From the cell containing the given text, extract its center point as (X, Y) coordinate. 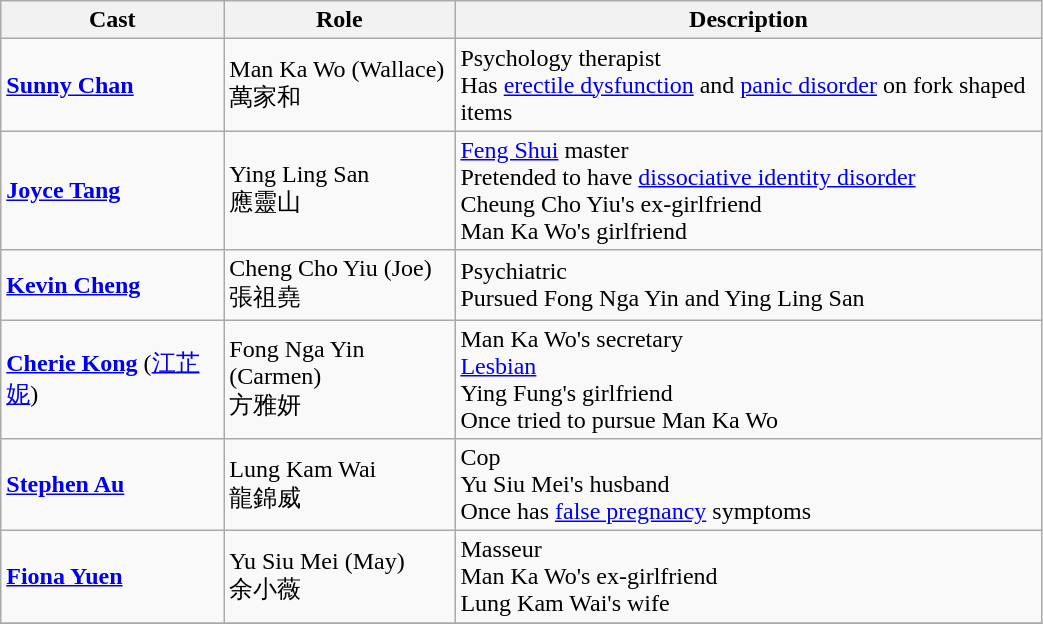
Kevin Cheng (112, 285)
Yu Siu Mei (May)余小薇 (340, 577)
CopYu Siu Mei's husbandOnce has false pregnancy symptoms (748, 485)
Fong Nga Yin (Carmen)方雅妍 (340, 380)
Fiona Yuen (112, 577)
Cheng Cho Yiu (Joe)張祖堯 (340, 285)
Psychology therapistHas erectile dysfunction and panic disorder on fork shaped items (748, 85)
Role (340, 20)
Feng Shui masterPretended to have dissociative identity disorderCheung Cho Yiu's ex-girlfriendMan Ka Wo's girlfriend (748, 190)
Man Ka Wo (Wallace)萬家和 (340, 85)
Joyce Tang (112, 190)
Sunny Chan (112, 85)
Description (748, 20)
Cast (112, 20)
Lung Kam Wai龍錦威 (340, 485)
Cherie Kong (江芷妮) (112, 380)
Ying Ling San應靈山 (340, 190)
PsychiatricPursued Fong Nga Yin and Ying Ling San (748, 285)
Stephen Au (112, 485)
MasseurMan Ka Wo's ex-girlfriendLung Kam Wai's wife (748, 577)
Man Ka Wo's secretaryLesbianYing Fung's girlfriendOnce tried to pursue Man Ka Wo (748, 380)
